Scan for the cell matching the given text and deliver its [x, y] coordinate at center. 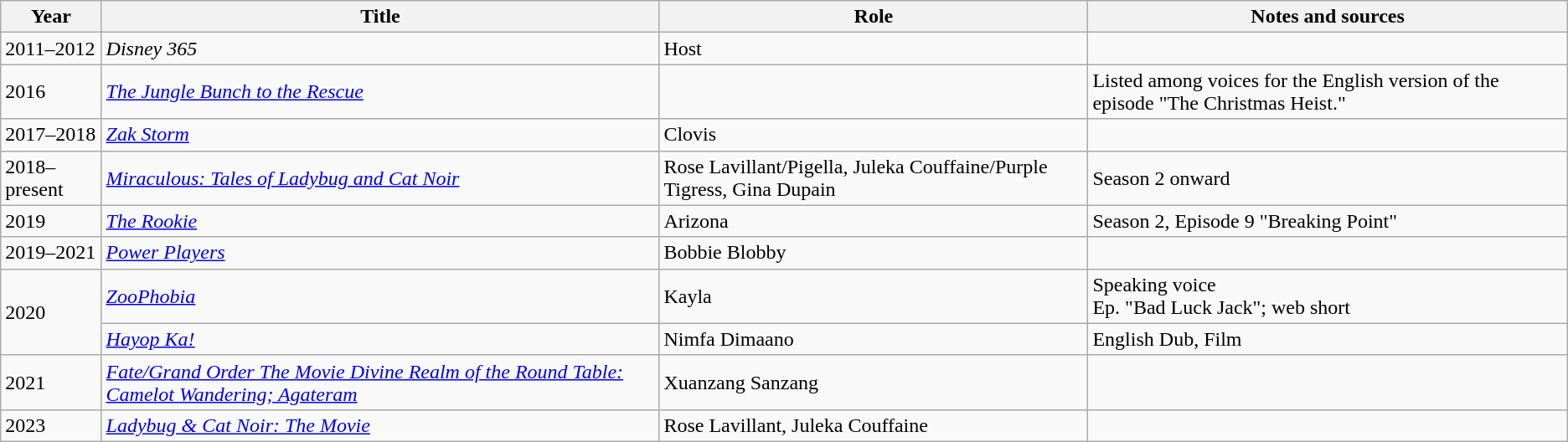
2019–2021 [51, 253]
Ladybug & Cat Noir: The Movie [380, 425]
Rose Lavillant, Juleka Couffaine [874, 425]
Notes and sources [1328, 17]
Listed among voices for the English version of the episode "The Christmas Heist." [1328, 92]
Role [874, 17]
2023 [51, 425]
2016 [51, 92]
Rose Lavillant/Pigella, Juleka Couffaine/Purple Tigress, Gina Dupain [874, 177]
2011–2012 [51, 49]
Speaking voice Ep. "Bad Luck Jack"; web short [1328, 296]
Host [874, 49]
Zak Storm [380, 135]
Miraculous: Tales of Ladybug and Cat Noir [380, 177]
Nimfa Dimaano [874, 339]
The Jungle Bunch to the Rescue [380, 92]
Power Players [380, 253]
Season 2 onward [1328, 177]
2019 [51, 221]
2021 [51, 382]
Season 2, Episode 9 "Breaking Point" [1328, 221]
Hayop Ka! [380, 339]
ZooPhobia [380, 296]
Disney 365 [380, 49]
Clovis [874, 135]
Year [51, 17]
Bobbie Blobby [874, 253]
2017–2018 [51, 135]
Arizona [874, 221]
Fate/Grand Order The Movie Divine Realm of the Round Table: Camelot Wandering; Agateram [380, 382]
The Rookie [380, 221]
Xuanzang Sanzang [874, 382]
Title [380, 17]
Kayla [874, 296]
2020 [51, 311]
2018–present [51, 177]
English Dub, Film [1328, 339]
